For the text-containing cell, return its midpoint in [X, Y] coordinate format. 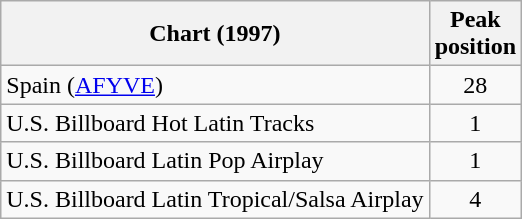
28 [475, 85]
U.S. Billboard Latin Tropical/Salsa Airplay [215, 199]
4 [475, 199]
Peakposition [475, 34]
Chart (1997) [215, 34]
Spain (AFYVE) [215, 85]
U.S. Billboard Latin Pop Airplay [215, 161]
U.S. Billboard Hot Latin Tracks [215, 123]
